Locate the cell with the specified text and output its [x, y] center coordinate. 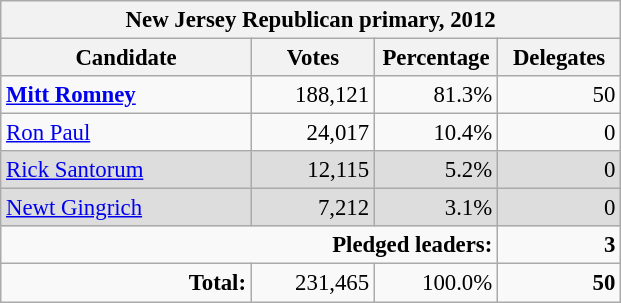
3.1% [436, 208]
Rick Santorum [126, 170]
New Jersey Republican primary, 2012 [311, 20]
5.2% [436, 170]
Percentage [436, 58]
12,115 [312, 170]
Ron Paul [126, 133]
Candidate [126, 58]
231,465 [312, 283]
Pledged leaders: [250, 245]
100.0% [436, 283]
7,212 [312, 208]
24,017 [312, 133]
81.3% [436, 95]
3 [560, 245]
Votes [312, 58]
Delegates [560, 58]
Newt Gingrich [126, 208]
Mitt Romney [126, 95]
10.4% [436, 133]
188,121 [312, 95]
Total: [126, 283]
